Capture the cell that displays the provided text and extract its [x, y] central coordinate. 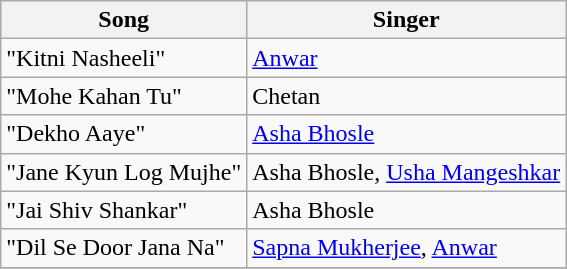
Anwar [406, 58]
"Jai Shiv Shankar" [124, 210]
Singer [406, 20]
Song [124, 20]
"Dil Se Door Jana Na" [124, 248]
"Mohe Kahan Tu" [124, 96]
Asha Bhosle, Usha Mangeshkar [406, 172]
"Jane Kyun Log Mujhe" [124, 172]
Sapna Mukherjee, Anwar [406, 248]
Chetan [406, 96]
"Kitni Nasheeli" [124, 58]
"Dekho Aaye" [124, 134]
